Return [X, Y] of the center of cell containing provided text 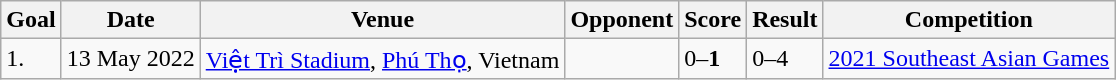
0–4 [785, 59]
2021 Southeast Asian Games [969, 59]
Venue [382, 20]
Competition [969, 20]
13 May 2022 [130, 59]
Goal [31, 20]
0–1 [713, 59]
Date [130, 20]
Score [713, 20]
Result [785, 20]
1. [31, 59]
Opponent [622, 20]
Việt Trì Stadium, Phú Thọ, Vietnam [382, 59]
